Return the [x, y] coordinate for the center point of the cell that contains the specified text.  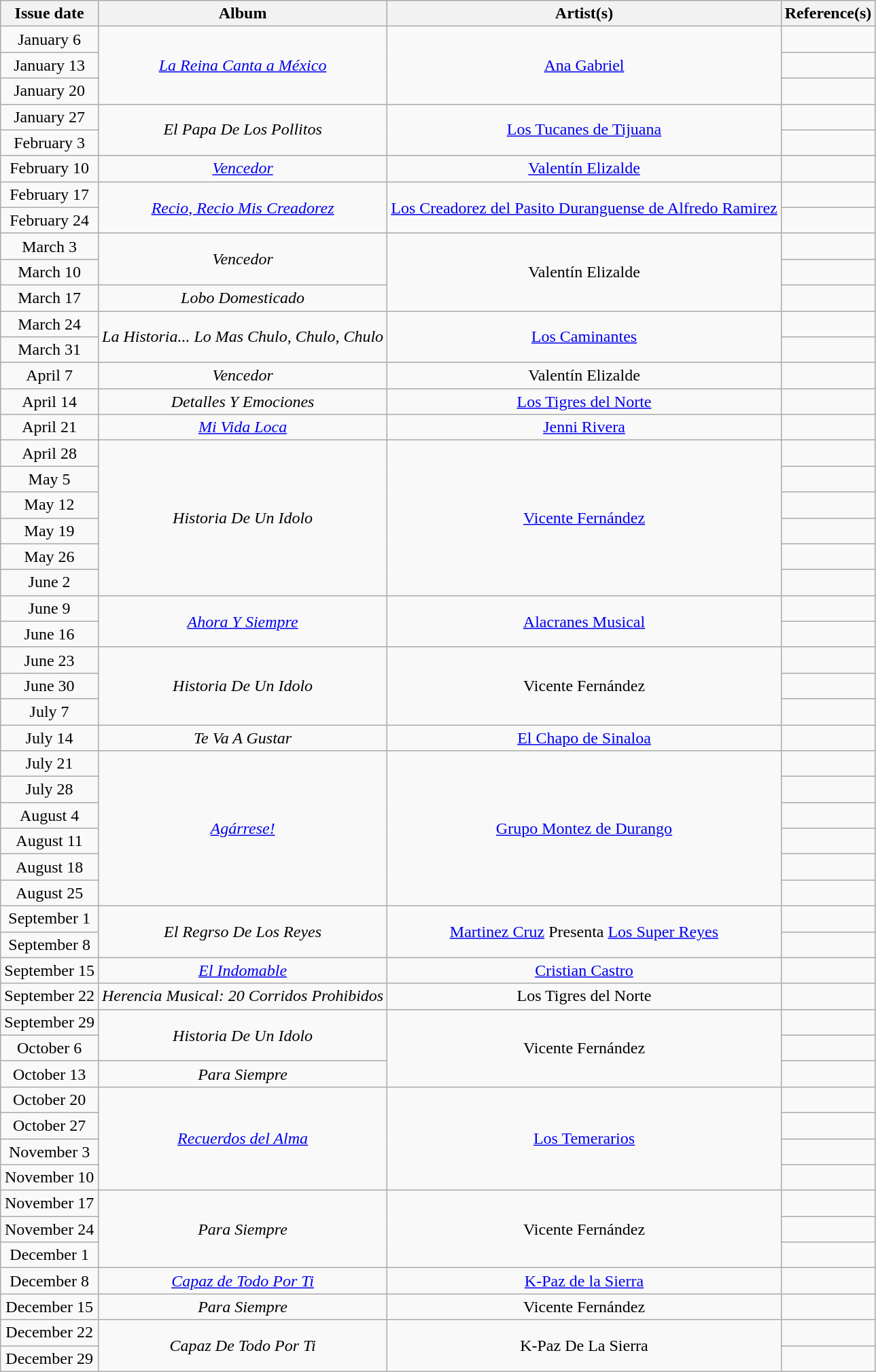
May 12 [50, 505]
August 18 [50, 867]
Reference(s) [828, 14]
June 9 [50, 608]
November 17 [50, 1203]
September 29 [50, 1022]
September 22 [50, 996]
February 17 [50, 194]
Alacranes Musical [584, 621]
Album [242, 14]
August 4 [50, 815]
May 19 [50, 531]
January 27 [50, 117]
September 15 [50, 970]
September 8 [50, 945]
December 15 [50, 1307]
Herencia Musical: 20 Corridos Prohibidos [242, 996]
November 3 [50, 1152]
February 10 [50, 169]
November 10 [50, 1178]
K-Paz De La Sierra [584, 1345]
April 14 [50, 402]
October 20 [50, 1100]
El Indomable [242, 970]
June 2 [50, 582]
August 25 [50, 893]
June 16 [50, 634]
Ahora Y Siempre [242, 621]
December 1 [50, 1255]
December 29 [50, 1358]
Grupo Montez de Durango [584, 828]
August 11 [50, 841]
Agárrese! [242, 828]
April 21 [50, 427]
Recuerdos del Alma [242, 1138]
El Regrso De Los Reyes [242, 932]
Jenni Rivera [584, 427]
May 26 [50, 557]
October 27 [50, 1125]
January 20 [50, 91]
November 24 [50, 1229]
April 28 [50, 453]
January 6 [50, 39]
December 22 [50, 1333]
La Reina Canta a México [242, 65]
Te Va A Gustar [242, 737]
March 10 [50, 272]
May 5 [50, 479]
El Chapo de Sinaloa [584, 737]
October 6 [50, 1048]
Martinez Cruz Presenta Los Super Reyes [584, 932]
July 28 [50, 790]
Los Temerarios [584, 1138]
July 14 [50, 737]
K-Paz de la Sierra [584, 1281]
February 24 [50, 220]
July 7 [50, 711]
March 3 [50, 246]
October 13 [50, 1074]
July 21 [50, 764]
March 31 [50, 350]
June 23 [50, 660]
El Papa De Los Pollitos [242, 130]
September 1 [50, 919]
Detalles Y Emociones [242, 402]
Los Caminantes [584, 337]
March 24 [50, 324]
June 30 [50, 686]
Los Creadorez del Pasito Duranguense de Alfredo Ramirez [584, 207]
Los Tucanes de Tijuana [584, 130]
March 17 [50, 298]
December 8 [50, 1281]
Recio, Recio Mis Creadorez [242, 207]
February 3 [50, 143]
Mi Vida Loca [242, 427]
Cristian Castro [584, 970]
Ana Gabriel [584, 65]
Artist(s) [584, 14]
Lobo Domesticado [242, 298]
January 13 [50, 65]
Issue date [50, 14]
Capaz De Todo Por Ti [242, 1345]
La Historia... Lo Mas Chulo, Chulo, Chulo [242, 337]
Capaz de Todo Por Ti [242, 1281]
April 7 [50, 376]
